From the cell containing the given text, extract its center point as (X, Y) coordinate. 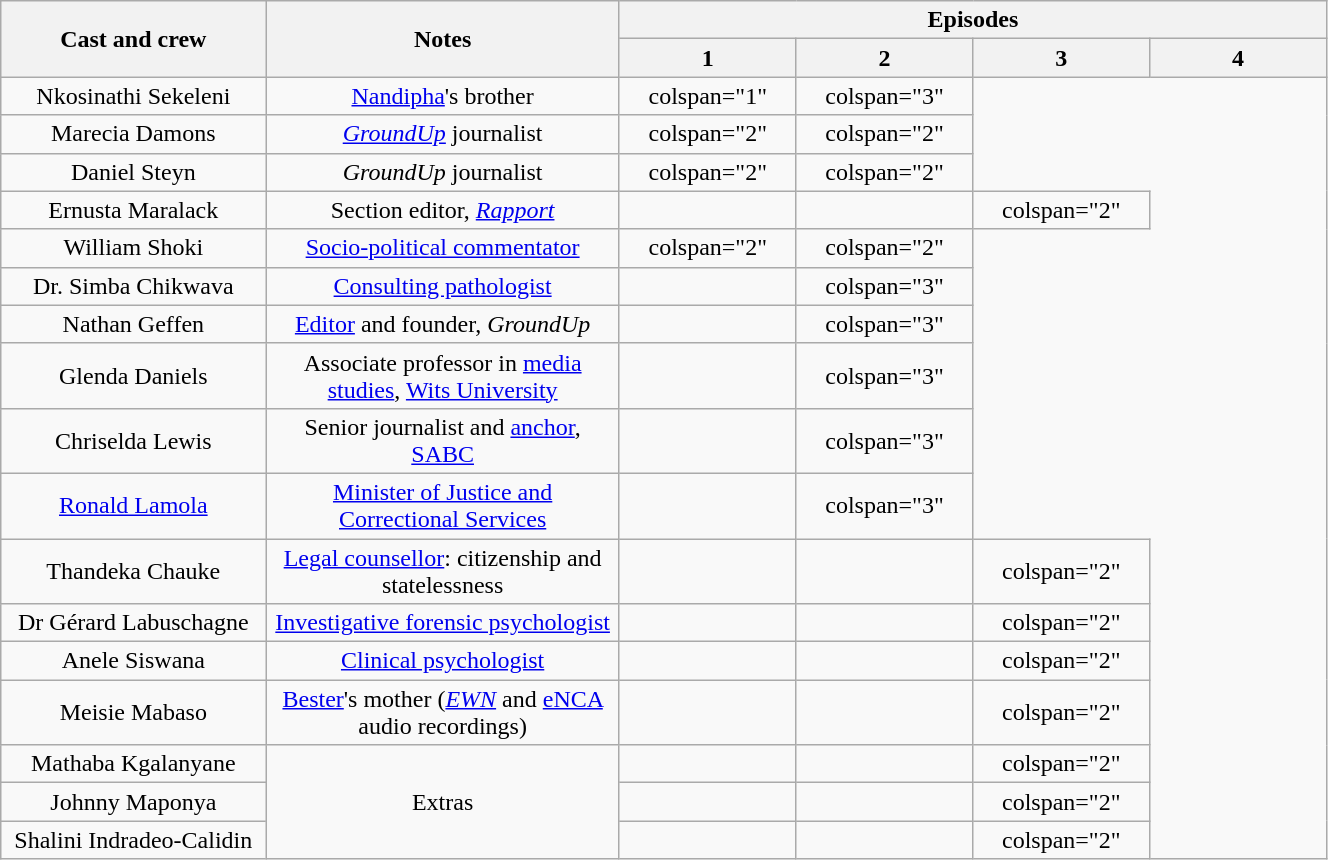
Investigative forensic psychologist (443, 623)
Minister of Justice and Correctional Services (443, 506)
Ernusta Maralack (134, 210)
Johnny Maponya (134, 802)
3 (1062, 58)
Cast and crew (134, 39)
colspan="1" (708, 96)
Section editor, Rapport (443, 210)
William Shoki (134, 248)
Meisie Mabaso (134, 712)
Nkosinathi Sekeleni (134, 96)
Thandeka Chauke (134, 570)
Dr. Simba Chikwava (134, 286)
Socio-political commentator (443, 248)
2 (884, 58)
Legal counsellor: citizenship and statelessness (443, 570)
Consulting pathologist (443, 286)
Senior journalist and anchor, SABC (443, 440)
Notes (443, 39)
Clinical psychologist (443, 661)
Episodes (972, 20)
Shalini Indradeo-Calidin (134, 840)
Chriselda Lewis (134, 440)
1 (708, 58)
Daniel Steyn (134, 172)
Bester's mother (EWN and eNCA audio recordings) (443, 712)
Associate professor in media studies, Wits University (443, 376)
Marecia Damons (134, 134)
Anele Siswana (134, 661)
Nandipha's brother (443, 96)
4 (1238, 58)
Mathaba Kgalanyane (134, 764)
Nathan Geffen (134, 324)
Extras (443, 802)
Glenda Daniels (134, 376)
Dr Gérard Labuschagne (134, 623)
Ronald Lamola (134, 506)
Editor and founder, GroundUp (443, 324)
